From the cell containing the given text, extract its center point as (x, y) coordinate. 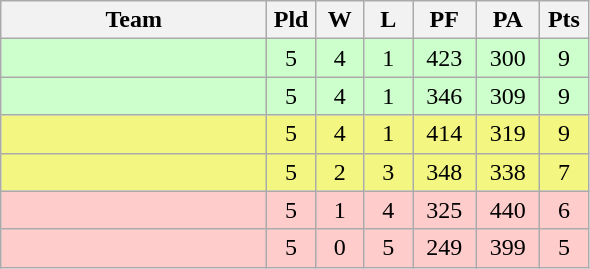
440 (508, 210)
Pld (292, 20)
309 (508, 96)
3 (388, 172)
325 (444, 210)
Team (134, 20)
414 (444, 134)
300 (508, 58)
338 (508, 172)
Pts (564, 20)
L (388, 20)
6 (564, 210)
PA (508, 20)
249 (444, 248)
346 (444, 96)
W (340, 20)
0 (340, 248)
7 (564, 172)
348 (444, 172)
399 (508, 248)
2 (340, 172)
319 (508, 134)
423 (444, 58)
PF (444, 20)
